Scan for the cell matching the given text and deliver its (x, y) coordinate at center. 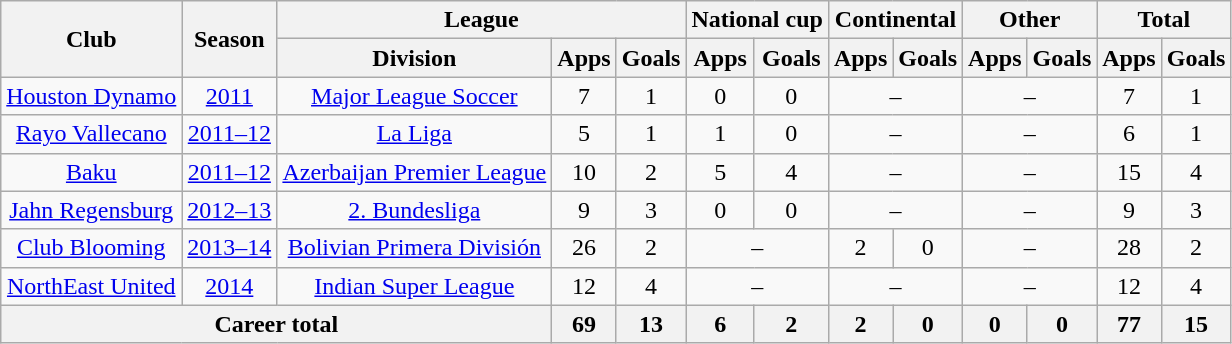
13 (651, 324)
Azerbaijan Premier League (414, 172)
Rayo Vallecano (92, 134)
28 (1129, 248)
Major League Soccer (414, 96)
Total (1164, 20)
Division (414, 58)
2011 (230, 96)
NorthEast United (92, 286)
10 (584, 172)
Career total (276, 324)
Continental (895, 20)
Indian Super League (414, 286)
Houston Dynamo (92, 96)
69 (584, 324)
2014 (230, 286)
Club (92, 39)
Other (1030, 20)
2012–13 (230, 210)
League (482, 20)
Jahn Regensburg (92, 210)
Bolivian Primera División (414, 248)
26 (584, 248)
2. Bundesliga (414, 210)
National cup (757, 20)
Baku (92, 172)
77 (1129, 324)
Season (230, 39)
La Liga (414, 134)
2013–14 (230, 248)
Club Blooming (92, 248)
